For the text-containing cell, return its midpoint in [x, y] coordinate format. 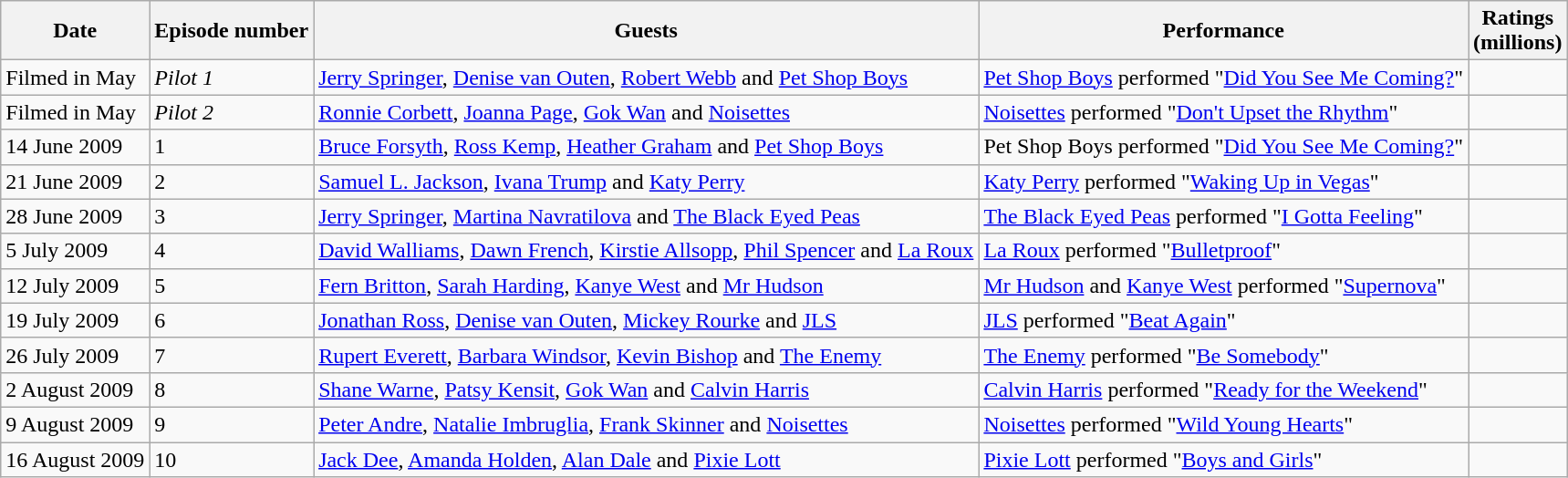
12 July 2009 [75, 286]
The Black Eyed Peas performed "I Gotta Feeling" [1224, 216]
Guests [646, 31]
9 August 2009 [75, 424]
Jack Dee, Amanda Holden, Alan Dale and Pixie Lott [646, 459]
2 August 2009 [75, 390]
8 [232, 390]
2 [232, 182]
Samuel L. Jackson, Ivana Trump and Katy Perry [646, 182]
The Enemy performed "Be Somebody" [1224, 355]
Performance [1224, 31]
Pilot 1 [232, 78]
7 [232, 355]
Calvin Harris performed "Ready for the Weekend" [1224, 390]
La Roux performed "Bulletproof" [1224, 251]
Mr Hudson and Kanye West performed "Supernova" [1224, 286]
5 [232, 286]
5 July 2009 [75, 251]
Bruce Forsyth, Ross Kemp, Heather Graham and Pet Shop Boys [646, 147]
Noisettes performed "Wild Young Hearts" [1224, 424]
Katy Perry performed "Waking Up in Vegas" [1224, 182]
Pixie Lott performed "Boys and Girls" [1224, 459]
9 [232, 424]
Pilot 2 [232, 112]
Episode number [232, 31]
Jerry Springer, Martina Navratilova and The Black Eyed Peas [646, 216]
JLS performed "Beat Again" [1224, 320]
Jerry Springer, Denise van Outen, Robert Webb and Pet Shop Boys [646, 78]
Ronnie Corbett, Joanna Page, Gok Wan and Noisettes [646, 112]
Peter Andre, Natalie Imbruglia, Frank Skinner and Noisettes [646, 424]
4 [232, 251]
26 July 2009 [75, 355]
16 August 2009 [75, 459]
Ratings(millions) [1518, 31]
28 June 2009 [75, 216]
1 [232, 147]
Rupert Everett, Barbara Windsor, Kevin Bishop and The Enemy [646, 355]
Jonathan Ross, Denise van Outen, Mickey Rourke and JLS [646, 320]
David Walliams, Dawn French, Kirstie Allsopp, Phil Spencer and La Roux [646, 251]
10 [232, 459]
Date [75, 31]
6 [232, 320]
3 [232, 216]
Shane Warne, Patsy Kensit, Gok Wan and Calvin Harris [646, 390]
14 June 2009 [75, 147]
21 June 2009 [75, 182]
Noisettes performed "Don't Upset the Rhythm" [1224, 112]
19 July 2009 [75, 320]
Fern Britton, Sarah Harding, Kanye West and Mr Hudson [646, 286]
